Determine the (X, Y) coordinate at the center of the cell enclosing the given text.  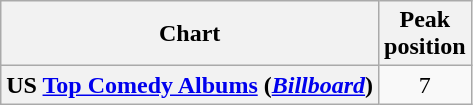
US Top Comedy Albums (Billboard) (190, 85)
Chart (190, 34)
Peakposition (425, 34)
7 (425, 85)
